Return [X, Y] of the center of cell containing provided text 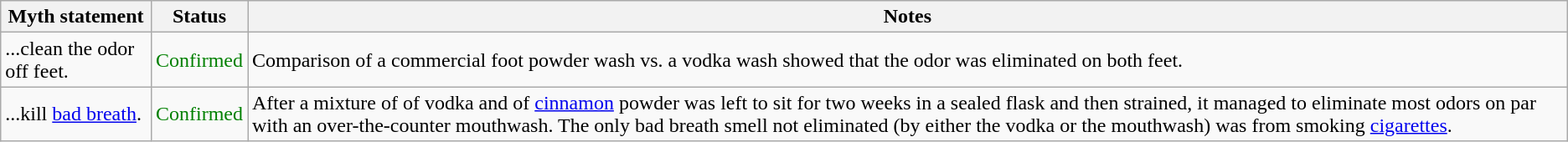
Myth statement [76, 17]
Status [199, 17]
...kill bad breath. [76, 114]
Comparison of a commercial foot powder wash vs. a vodka wash showed that the odor was eliminated on both feet. [908, 60]
Notes [908, 17]
...clean the odor off feet. [76, 60]
